Return [X, Y] of the center of cell containing provided text 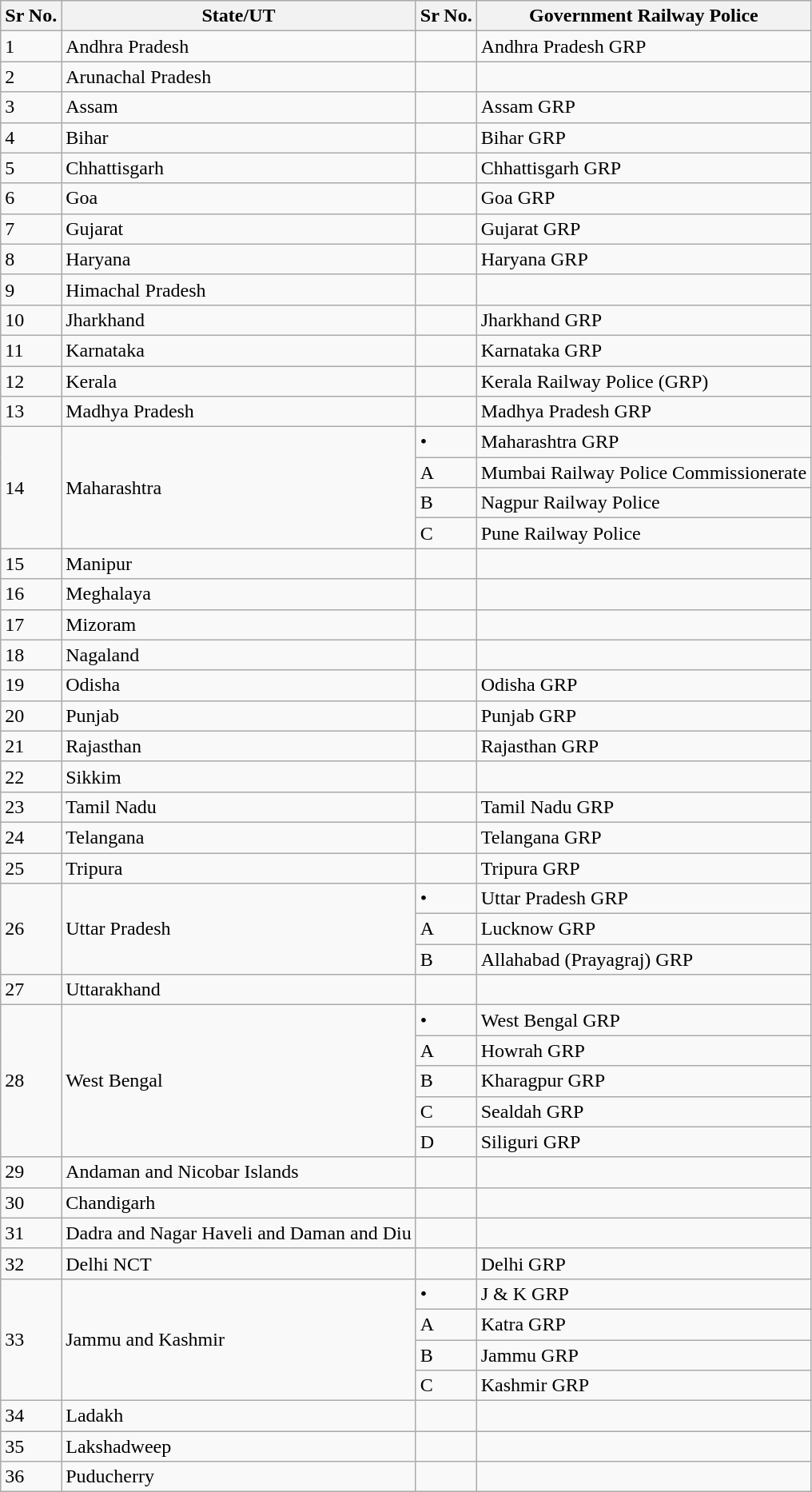
29 [31, 1172]
15 [31, 564]
36 [31, 1477]
Haryana [239, 259]
Himachal Pradesh [239, 289]
1 [31, 46]
Tripura [239, 868]
Manipur [239, 564]
Karnataka [239, 350]
28 [31, 1081]
Bihar GRP [643, 138]
Andhra Pradesh [239, 46]
24 [31, 837]
Lucknow GRP [643, 929]
Tamil Nadu [239, 807]
Kashmir GRP [643, 1386]
Mumbai Railway Police Commissionerate [643, 473]
J & K GRP [643, 1294]
Kerala Railway Police (GRP) [643, 381]
Chhattisgarh GRP [643, 168]
Odisha [239, 685]
Maharashtra GRP [643, 442]
14 [31, 488]
Siliguri GRP [643, 1142]
Punjab GRP [643, 716]
Karnataka GRP [643, 350]
Delhi GRP [643, 1263]
9 [31, 289]
Maharashtra [239, 488]
Madhya Pradesh [239, 412]
4 [31, 138]
23 [31, 807]
Bihar [239, 138]
5 [31, 168]
Uttar Pradesh GRP [643, 899]
Government Railway Police [643, 16]
Chandigarh [239, 1203]
Pune Railway Police [643, 533]
10 [31, 320]
Punjab [239, 716]
22 [31, 776]
Andaman and Nicobar Islands [239, 1172]
33 [31, 1339]
Kerala [239, 381]
Chhattisgarh [239, 168]
Rajasthan [239, 746]
Jammu GRP [643, 1355]
D [446, 1142]
21 [31, 746]
Howrah GRP [643, 1051]
Delhi NCT [239, 1263]
26 [31, 929]
Odisha GRP [643, 685]
6 [31, 198]
Gujarat [239, 229]
Sikkim [239, 776]
Ladakh [239, 1416]
State/UT [239, 16]
Mizoram [239, 624]
12 [31, 381]
Tamil Nadu GRP [643, 807]
35 [31, 1446]
31 [31, 1233]
Telangana GRP [643, 837]
Tripura GRP [643, 868]
Lakshadweep [239, 1446]
Jharkhand [239, 320]
Goa GRP [643, 198]
Allahabad (Prayagraj) GRP [643, 959]
7 [31, 229]
West Bengal [239, 1081]
20 [31, 716]
Dadra and Nagar Haveli and Daman and Diu [239, 1233]
Rajasthan GRP [643, 746]
Telangana [239, 837]
2 [31, 77]
25 [31, 868]
Katra GRP [643, 1324]
Jammu and Kashmir [239, 1339]
Jharkhand GRP [643, 320]
Goa [239, 198]
Uttarakhand [239, 990]
Nagpur Railway Police [643, 503]
8 [31, 259]
Puducherry [239, 1477]
Haryana GRP [643, 259]
Assam GRP [643, 107]
Andhra Pradesh GRP [643, 46]
13 [31, 412]
Madhya Pradesh GRP [643, 412]
Gujarat GRP [643, 229]
32 [31, 1263]
Arunachal Pradesh [239, 77]
Kharagpur GRP [643, 1081]
11 [31, 350]
3 [31, 107]
Assam [239, 107]
Meghalaya [239, 594]
34 [31, 1416]
Sealdah GRP [643, 1111]
19 [31, 685]
West Bengal GRP [643, 1020]
17 [31, 624]
Nagaland [239, 655]
16 [31, 594]
Uttar Pradesh [239, 929]
30 [31, 1203]
27 [31, 990]
18 [31, 655]
